From the cell containing the given text, extract its center point as [x, y] coordinate. 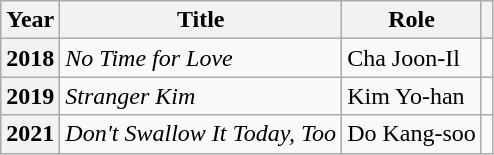
Role [412, 20]
Do Kang-soo [412, 134]
2018 [30, 58]
Title [201, 20]
2021 [30, 134]
Kim Yo-han [412, 96]
Year [30, 20]
Don't Swallow It Today, Too [201, 134]
2019 [30, 96]
Cha Joon-Il [412, 58]
Stranger Kim [201, 96]
No Time for Love [201, 58]
